From the cell containing the given text, extract its center point as (x, y) coordinate. 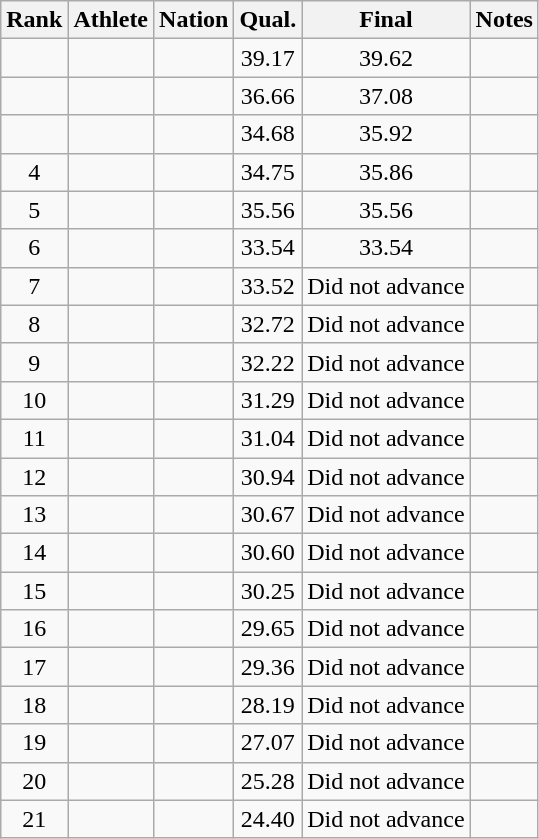
7 (34, 286)
35.86 (386, 172)
19 (34, 743)
8 (34, 324)
Final (386, 20)
32.22 (268, 362)
4 (34, 172)
25.28 (268, 781)
27.07 (268, 743)
12 (34, 477)
39.17 (268, 58)
30.94 (268, 477)
Nation (194, 20)
6 (34, 248)
33.52 (268, 286)
24.40 (268, 819)
34.68 (268, 134)
28.19 (268, 705)
5 (34, 210)
39.62 (386, 58)
37.08 (386, 96)
Athlete (111, 20)
17 (34, 667)
21 (34, 819)
30.25 (268, 591)
11 (34, 438)
9 (34, 362)
31.29 (268, 400)
16 (34, 629)
32.72 (268, 324)
Notes (504, 20)
34.75 (268, 172)
15 (34, 591)
Rank (34, 20)
20 (34, 781)
29.65 (268, 629)
35.92 (386, 134)
36.66 (268, 96)
31.04 (268, 438)
18 (34, 705)
29.36 (268, 667)
13 (34, 515)
10 (34, 400)
30.60 (268, 553)
14 (34, 553)
Qual. (268, 20)
30.67 (268, 515)
